Extract the (x, y) coordinate from the center of the cell holding the provided text.  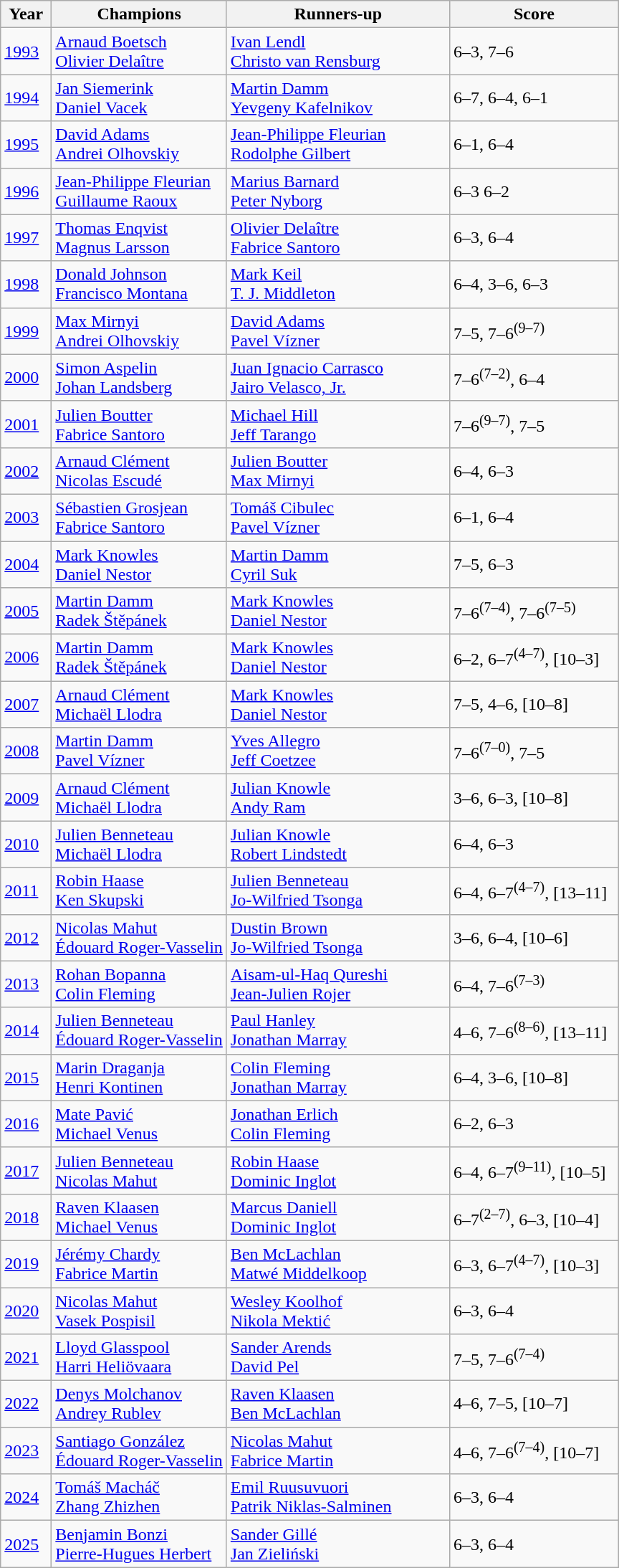
Julien Benneteau Édouard Roger-Vasselin (139, 1031)
1994 (26, 98)
2018 (26, 1217)
7–5, 7–6(9–7) (534, 331)
1995 (26, 145)
Julien Benneteau Jo-Wilfried Tsonga (338, 890)
2013 (26, 984)
2020 (26, 1311)
Jérémy Chardy Fabrice Martin (139, 1263)
6–2, 6–3 (534, 1124)
2014 (26, 1031)
2015 (26, 1077)
7–5, 7–6(7–4) (534, 1358)
Martin Damm Cyril Suk (338, 564)
6–4, 7–6(7–3) (534, 984)
2012 (26, 938)
7–6(7–0), 7–5 (534, 751)
6–7(2–7), 6–3, [10–4] (534, 1217)
Julien Boutter Fabrice Santoro (139, 424)
3–6, 6–3, [10–8] (534, 797)
6–7, 6–4, 6–1 (534, 98)
1997 (26, 238)
6–4, 3–6, 6–3 (534, 284)
2019 (26, 1263)
1999 (26, 331)
Julian Knowle Robert Lindstedt (338, 845)
Dustin Brown Jo-Wilfried Tsonga (338, 938)
2007 (26, 704)
Benjamin Bonzi Pierre-Hugues Herbert (139, 1544)
4–6, 7–6(7–4), [10–7] (534, 1451)
2000 (26, 377)
2001 (26, 424)
Sander Arends David Pel (338, 1358)
Raven Klaasen Michael Venus (139, 1217)
4–6, 7–5, [10–7] (534, 1404)
4–6, 7–6(8–6), [13–11] (534, 1031)
Donald Johnson Francisco Montana (139, 284)
Marius Barnard Peter Nyborg (338, 191)
2011 (26, 890)
Julian Knowle Andy Ram (338, 797)
2003 (26, 518)
Rohan Bopanna Colin Fleming (139, 984)
Jean-Philippe Fleurian Guillaume Raoux (139, 191)
6–4, 6–7(4–7), [13–11] (534, 890)
Arnaud Boetsch Olivier Delaître (139, 52)
Marin Draganja Henri Kontinen (139, 1077)
Nicolas Mahut Édouard Roger-Vasselin (139, 938)
Nicolas Mahut Vasek Pospisil (139, 1311)
Jonathan Erlich Colin Fleming (338, 1124)
Arnaud Clément Nicolas Escudé (139, 470)
Robin Haase Ken Skupski (139, 890)
Aisam-ul-Haq Qureshi Jean-Julien Rojer (338, 984)
2006 (26, 658)
7–6(9–7), 7–5 (534, 424)
Jan Siemerink Daniel Vacek (139, 98)
David Adams Andrei Olhovskiy (139, 145)
Score (534, 14)
Mark Keil T. J. Middleton (338, 284)
Year (26, 14)
6–3, 6–7(4–7), [10–3] (534, 1263)
Martin Damm Pavel Vízner (139, 751)
6–4, 3–6, [10–8] (534, 1077)
3–6, 6–4, [10–6] (534, 938)
Emil Ruusuvuori Patrik Niklas-Salminen (338, 1497)
2010 (26, 845)
David Adams Pavel Vízner (338, 331)
2004 (26, 564)
Michael Hill Jeff Tarango (338, 424)
7–5, 4–6, [10–8] (534, 704)
2016 (26, 1124)
Nicolas Mahut Fabrice Martin (338, 1451)
2021 (26, 1358)
Wesley Koolhof Nikola Mektić (338, 1311)
6–3, 7–6 (534, 52)
Colin Fleming Jonathan Marray (338, 1077)
Paul Hanley Jonathan Marray (338, 1031)
2017 (26, 1170)
Lloyd Glasspool Harri Heliövaara (139, 1358)
6–3 6–2 (534, 191)
Runners-up (338, 14)
2002 (26, 470)
Olivier Delaître Fabrice Santoro (338, 238)
Julien Boutter Max Mirnyi (338, 470)
6–2, 6–7(4–7), [10–3] (534, 658)
Simon Aspelin Johan Landsberg (139, 377)
Juan Ignacio Carrasco Jairo Velasco, Jr. (338, 377)
Santiago González Édouard Roger-Vasselin (139, 1451)
1993 (26, 52)
Denys Molchanov Andrey Rublev (139, 1404)
Champions (139, 14)
Max Mirnyi Andrei Olhovskiy (139, 331)
2022 (26, 1404)
2025 (26, 1544)
Tomáš Macháč Zhang Zhizhen (139, 1497)
Tomáš Cibulec Pavel Vízner (338, 518)
Ivan Lendl Christo van Rensburg (338, 52)
2024 (26, 1497)
Julien Benneteau Nicolas Mahut (139, 1170)
Jean-Philippe Fleurian Rodolphe Gilbert (338, 145)
Mate Pavić Michael Venus (139, 1124)
Thomas Enqvist Magnus Larsson (139, 238)
Marcus Daniell Dominic Inglot (338, 1217)
2008 (26, 751)
2009 (26, 797)
2023 (26, 1451)
Julien Benneteau Michaël Llodra (139, 845)
Martin Damm Yevgeny Kafelnikov (338, 98)
Sébastien Grosjean Fabrice Santoro (139, 518)
6–4, 6–7(9–11), [10–5] (534, 1170)
Yves Allegro Jeff Coetzee (338, 751)
7–5, 6–3 (534, 564)
Robin Haase Dominic Inglot (338, 1170)
7–6(7–2), 6–4 (534, 377)
Sander Gillé Jan Zieliński (338, 1544)
Raven Klaasen Ben McLachlan (338, 1404)
7–6(7–4), 7–6(7–5) (534, 611)
2005 (26, 611)
1998 (26, 284)
1996 (26, 191)
Ben McLachlan Matwé Middelkoop (338, 1263)
